Scan for the cell matching the given text and deliver its (x, y) coordinate at center. 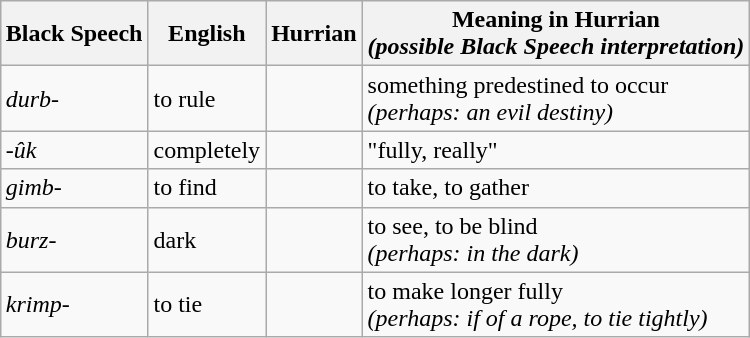
Meaning in Hurrian(possible Black Speech interpretation) (556, 34)
completely (207, 150)
Black Speech (74, 34)
to tie (207, 304)
dark (207, 240)
krimp- (74, 304)
"fully, really" (556, 150)
to make longer fully (perhaps: if of a rope, to tie tightly) (556, 304)
something predestined to occur(perhaps: an evil destiny) (556, 98)
English (207, 34)
to see, to be blind (perhaps: in the dark) (556, 240)
-ûk (74, 150)
burz- (74, 240)
Hurrian (314, 34)
to find (207, 188)
durb- (74, 98)
gimb- (74, 188)
to take, to gather (556, 188)
to rule (207, 98)
